Capture the cell that displays the provided text and extract its (X, Y) central coordinate. 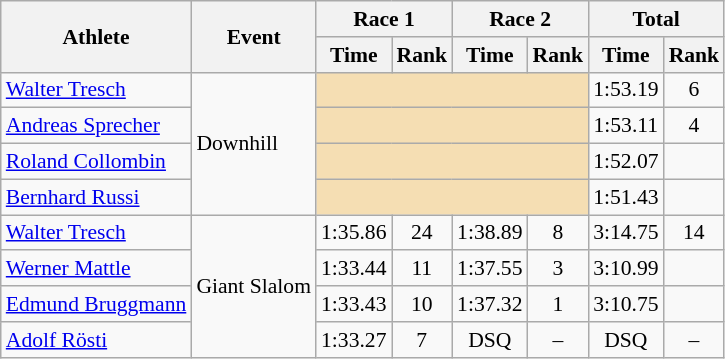
1:37.32 (490, 304)
3 (558, 269)
1:33.27 (354, 340)
6 (694, 90)
8 (558, 233)
Andreas Sprecher (96, 126)
3:10.99 (626, 269)
3:14.75 (626, 233)
Race 2 (520, 19)
Race 1 (384, 19)
14 (694, 233)
3:10.75 (626, 304)
7 (422, 340)
1:53.11 (626, 126)
Giant Slalom (254, 286)
1:33.44 (354, 269)
1:52.07 (626, 162)
1 (558, 304)
Event (254, 36)
Total (656, 19)
24 (422, 233)
1:37.55 (490, 269)
4 (694, 126)
Adolf Rösti (96, 340)
1:53.19 (626, 90)
1:35.86 (354, 233)
1:38.89 (490, 233)
11 (422, 269)
1:51.43 (626, 197)
Edmund Bruggmann (96, 304)
1:33.43 (354, 304)
Athlete (96, 36)
Werner Mattle (96, 269)
Bernhard Russi (96, 197)
Roland Collombin (96, 162)
10 (422, 304)
Downhill (254, 143)
